Extract the (x, y) coordinate from the center of the cell holding the provided text.  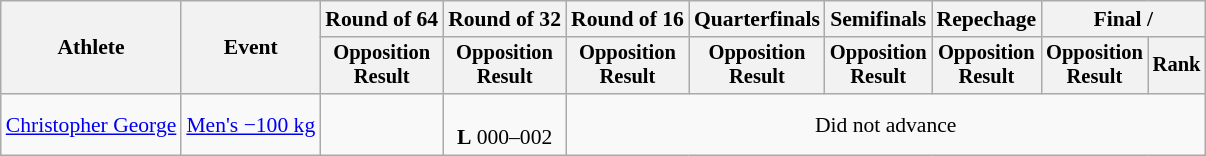
Round of 16 (628, 19)
Repechage (987, 19)
Quarterfinals (757, 19)
Round of 32 (504, 19)
Semifinals (878, 19)
Men's −100 kg (250, 124)
L 000–002 (504, 124)
Event (250, 48)
Rank (1177, 66)
Round of 64 (382, 19)
Final / (1123, 19)
Athlete (92, 48)
Christopher George (92, 124)
Did not advance (886, 124)
